From the cell containing the given text, extract its center point as [x, y] coordinate. 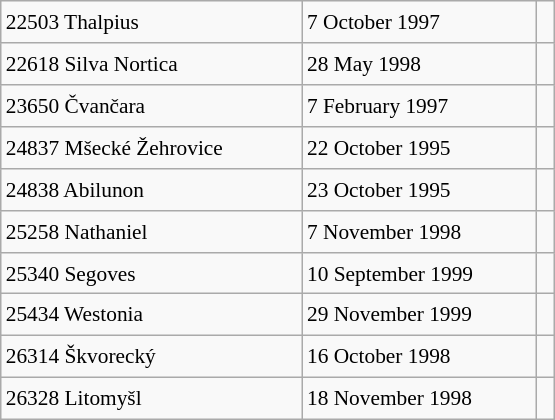
28 May 1998 [419, 64]
22503 Thalpius [152, 22]
24838 Abilunon [152, 189]
22 October 1995 [419, 148]
26328 Litomyšl [152, 399]
25434 Westonia [152, 315]
23650 Čvančara [152, 106]
29 November 1999 [419, 315]
10 September 1999 [419, 273]
7 October 1997 [419, 22]
26314 Škvorecký [152, 357]
7 February 1997 [419, 106]
23 October 1995 [419, 189]
18 November 1998 [419, 399]
16 October 1998 [419, 357]
7 November 1998 [419, 231]
22618 Silva Nortica [152, 64]
24837 Mšecké Žehrovice [152, 148]
25258 Nathaniel [152, 231]
25340 Segoves [152, 273]
